Scan for the cell matching the given text and deliver its [x, y] coordinate at center. 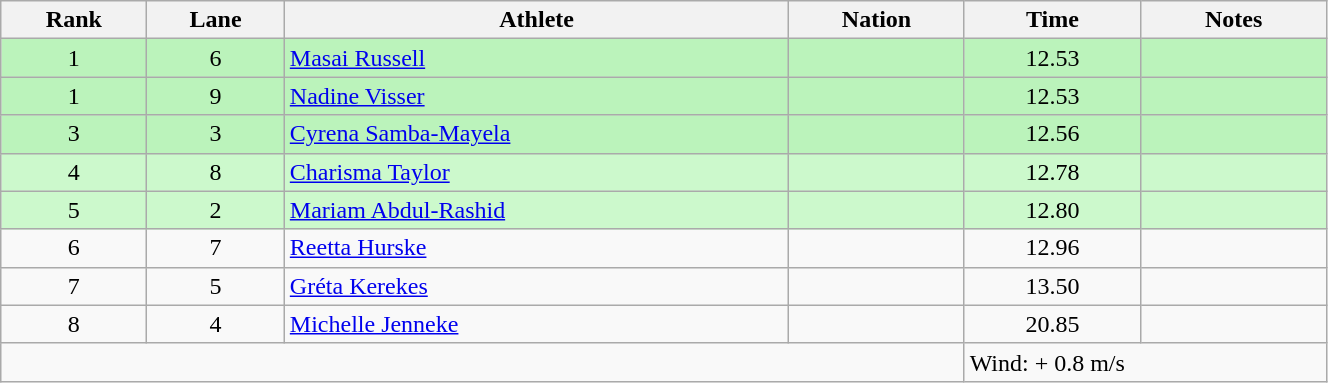
Wind: + 0.8 m/s [1145, 362]
20.85 [1052, 324]
Time [1052, 20]
12.80 [1052, 210]
12.78 [1052, 172]
12.56 [1052, 134]
12.96 [1052, 248]
2 [216, 210]
Masai Russell [536, 58]
Nadine Visser [536, 96]
Michelle Jenneke [536, 324]
Athlete [536, 20]
9 [216, 96]
Gréta Kerekes [536, 286]
13.50 [1052, 286]
Nation [876, 20]
Rank [74, 20]
Lane [216, 20]
Cyrena Samba-Mayela [536, 134]
Notes [1234, 20]
Mariam Abdul-Rashid [536, 210]
Reetta Hurske [536, 248]
Charisma Taylor [536, 172]
